Return the (x, y) coordinate for the center point of the cell that contains the specified text.  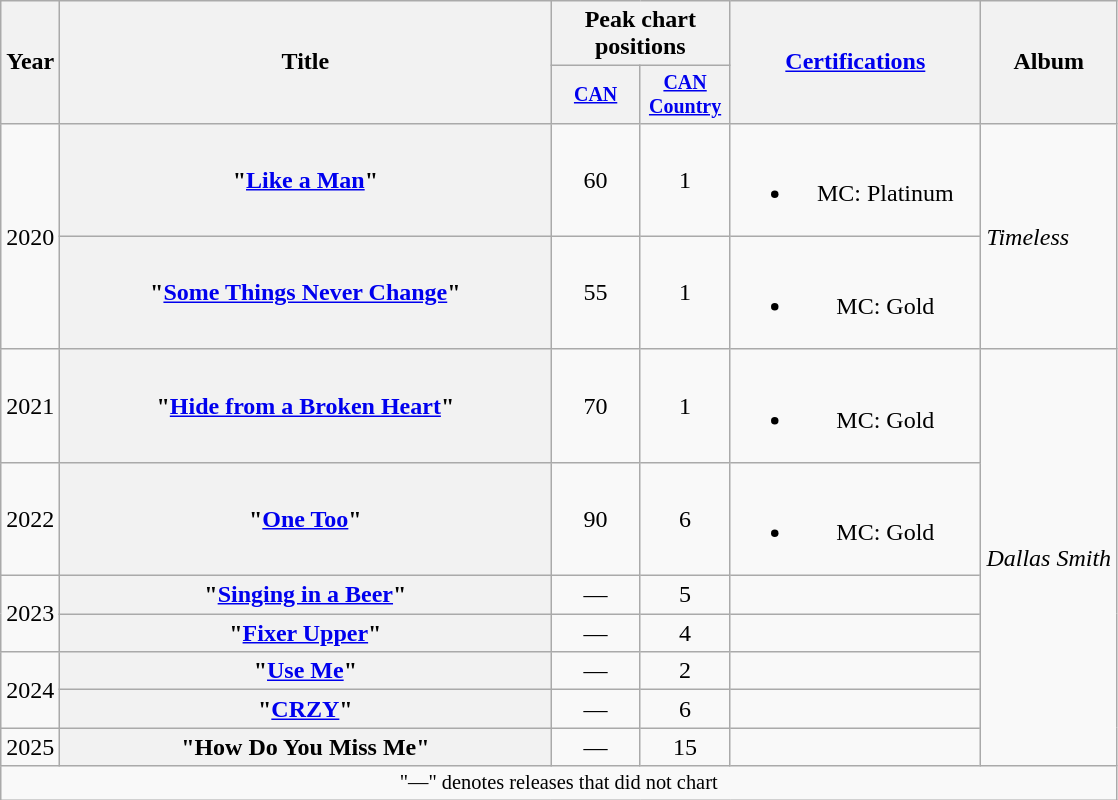
2023 (30, 614)
Peak chartpositions (640, 34)
2021 (30, 406)
55 (596, 292)
"Hide from a Broken Heart" (306, 406)
15 (684, 747)
"How Do You Miss Me" (306, 747)
60 (596, 180)
"Like a Man" (306, 180)
2024 (30, 690)
"One Too" (306, 518)
2025 (30, 747)
4 (684, 633)
5 (684, 595)
2022 (30, 518)
"Singing in a Beer" (306, 595)
CAN Country (684, 94)
MC: Platinum (856, 180)
"—" denotes releases that did not chart (559, 783)
CAN (596, 94)
Timeless (1049, 236)
Certifications (856, 62)
"Some Things Never Change" (306, 292)
2 (684, 671)
Album (1049, 62)
90 (596, 518)
"CRZY" (306, 709)
70 (596, 406)
Title (306, 62)
2020 (30, 236)
Year (30, 62)
Dallas Smith (1049, 557)
"Fixer Upper" (306, 633)
"Use Me" (306, 671)
